Provide the [x, y] coordinate of the cell's center where the given text is located.  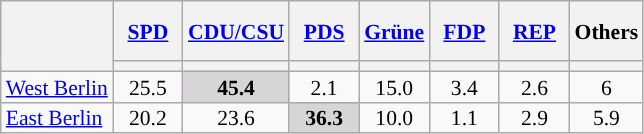
1.1 [464, 118]
FDP [464, 31]
25.5 [148, 86]
6 [607, 86]
East Berlin [57, 118]
10.0 [394, 118]
36.3 [324, 118]
20.2 [148, 118]
SPD [148, 31]
3.4 [464, 86]
2.9 [534, 118]
PDS [324, 31]
Others [607, 31]
23.6 [236, 118]
CDU/CSU [236, 31]
5.9 [607, 118]
Grüne [394, 31]
West Berlin [57, 86]
2.1 [324, 86]
REP [534, 31]
2.6 [534, 86]
15.0 [394, 86]
45.4 [236, 86]
